Return the (X, Y) coordinate for the center point of the cell that contains the specified text.  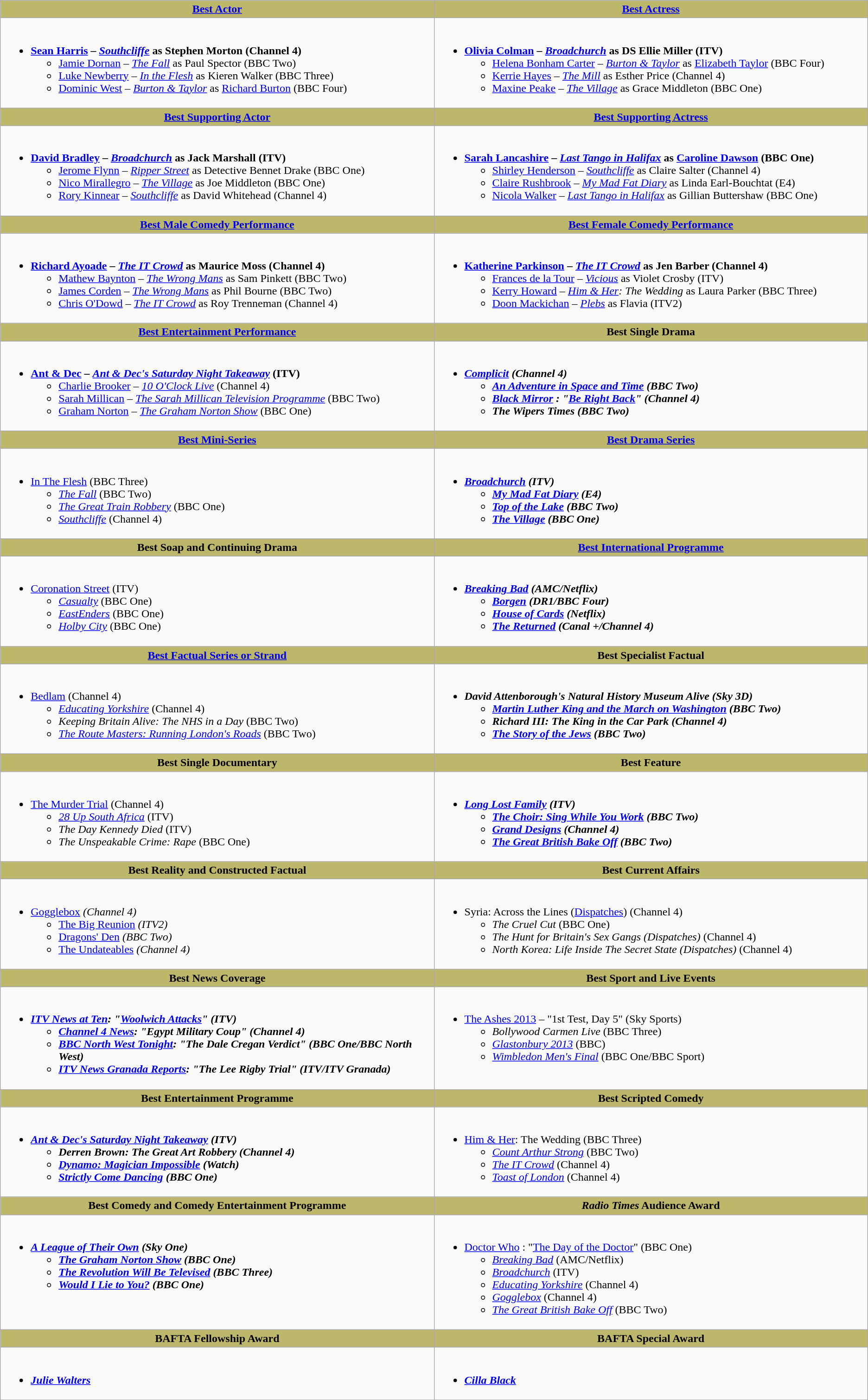
Best Single Documentary (217, 763)
Radio Times Audience Award (651, 1206)
Best Sport and Live Events (651, 978)
Best Soap and Continuing Drama (217, 547)
Best Supporting Actor (217, 117)
Best Drama Series (651, 440)
A League of Their Own (Sky One)The Graham Norton Show (BBC One)The Revolution Will Be Televised (BBC Three)Would I Lie to You? (BBC One) (217, 1272)
Julie Walters (217, 1374)
Best Current Affairs (651, 870)
Best Actor (217, 9)
Best Entertainment Programme (217, 1098)
Best Scripted Comedy (651, 1098)
Complicit (Channel 4)An Adventure in Space and Time (BBC Two)Black Mirror : "Be Right Back" (Channel 4)The Wipers Times (BBC Two) (651, 386)
In The Flesh (BBC Three)The Fall (BBC Two)The Great Train Robbery (BBC One)Southcliffe (Channel 4) (217, 493)
Best Specialist Factual (651, 655)
The Ashes 2013 – "1st Test, Day 5" (Sky Sports)Bollywood Carmen Live (BBC Three)Glastonbury 2013 (BBC)Wimbledon Men's Final (BBC One/BBC Sport) (651, 1038)
Best Single Drama (651, 332)
Best Reality and Constructed Factual (217, 870)
Best Factual Series or Strand (217, 655)
Best Mini-Series (217, 440)
BAFTA Special Award (651, 1338)
Him & Her: The Wedding (BBC Three)Count Arthur Strong (BBC Two)The IT Crowd (Channel 4)Toast of London (Channel 4) (651, 1152)
Best Supporting Actress (651, 117)
Best Male Comedy Performance (217, 224)
Best News Coverage (217, 978)
Best Feature (651, 763)
Breaking Bad (AMC/Netflix)Borgen (DR1/BBC Four)House of Cards (Netflix)The Returned (Canal +/Channel 4) (651, 601)
Long Lost Family (ITV)The Choir: Sing While You Work (BBC Two)Grand Designs (Channel 4)The Great British Bake Off (BBC Two) (651, 817)
The Murder Trial (Channel 4)28 Up South Africa (ITV)The Day Kennedy Died (ITV)The Unspeakable Crime: Rape (BBC One) (217, 817)
BAFTA Fellowship Award (217, 1338)
Broadchurch (ITV)My Mad Fat Diary (E4)Top of the Lake (BBC Two)The Village (BBC One) (651, 493)
Best Actress (651, 9)
Bedlam (Channel 4)Educating Yorkshire (Channel 4)Keeping Britain Alive: The NHS in a Day (BBC Two)The Route Masters: Running London's Roads (BBC Two) (217, 709)
Cilla Black (651, 1374)
Gogglebox (Channel 4)The Big Reunion (ITV2)Dragons' Den (BBC Two)The Undateables (Channel 4) (217, 924)
Best Female Comedy Performance (651, 224)
Best International Programme (651, 547)
Coronation Street (ITV)Casualty (BBC One)EastEnders (BBC One)Holby City (BBC One) (217, 601)
Best Comedy and Comedy Entertainment Programme (217, 1206)
Best Entertainment Performance (217, 332)
